Find where the given text appears and provide that cell's center as [X, Y] coordinate. 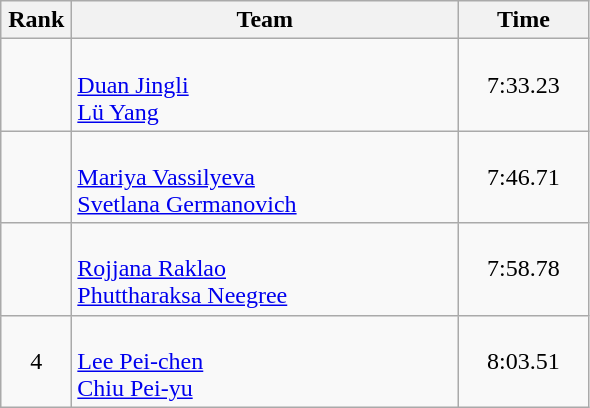
7:46.71 [524, 177]
7:33.23 [524, 85]
4 [36, 361]
Lee Pei-chenChiu Pei-yu [265, 361]
Team [265, 20]
Rank [36, 20]
Time [524, 20]
8:03.51 [524, 361]
Mariya VassilyevaSvetlana Germanovich [265, 177]
7:58.78 [524, 269]
Duan JingliLü Yang [265, 85]
Rojjana RaklaoPhuttharaksa Neegree [265, 269]
